Identify which cell holds the provided text, then report its (x, y) central coordinate. 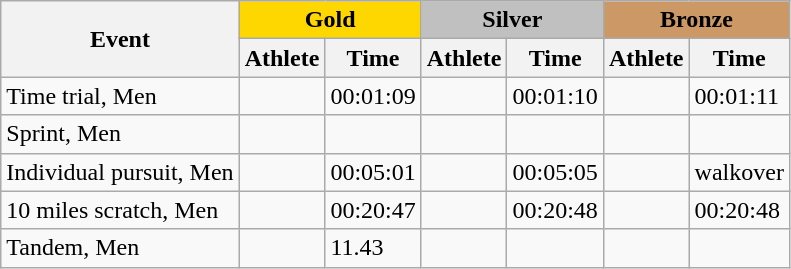
Time trial, Men (120, 96)
Event (120, 39)
00:01:11 (739, 96)
Silver (512, 20)
Tandem, Men (120, 248)
walkover (739, 172)
Sprint, Men (120, 134)
00:01:09 (373, 96)
Gold (330, 20)
Bronze (696, 20)
00:20:47 (373, 210)
00:05:01 (373, 172)
00:05:05 (555, 172)
11.43 (373, 248)
Individual pursuit, Men (120, 172)
10 miles scratch, Men (120, 210)
00:01:10 (555, 96)
